Determine the [x, y] coordinate at the center of the cell enclosing the given text.  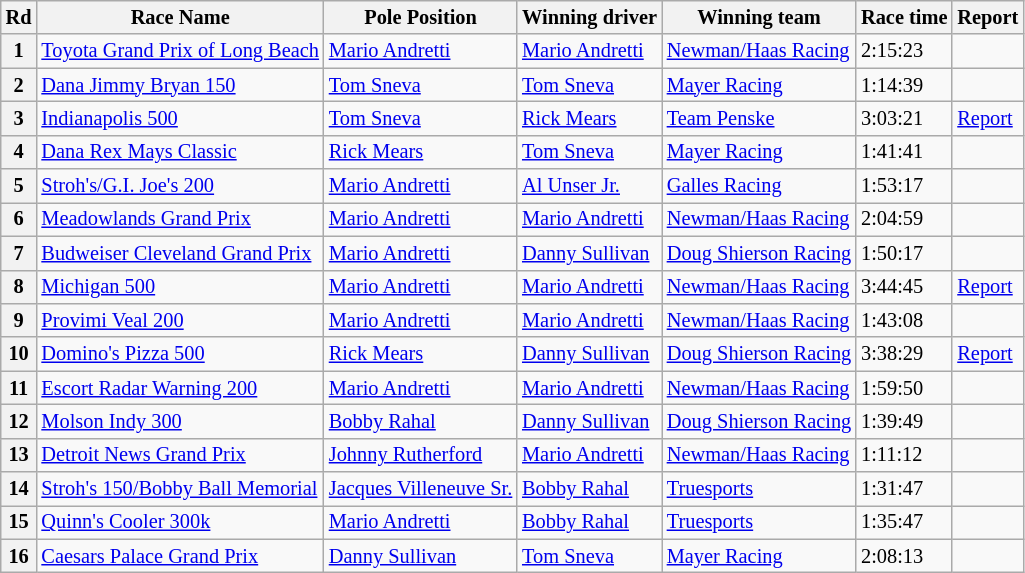
Winning team [759, 17]
4 [19, 152]
Team Penske [759, 118]
Budweiser Cleveland Grand Prix [180, 253]
1:41:41 [904, 152]
1:59:50 [904, 388]
14 [19, 489]
7 [19, 253]
1:53:17 [904, 186]
1:43:08 [904, 320]
2:08:13 [904, 556]
Dana Jimmy Bryan 150 [180, 85]
6 [19, 219]
Michigan 500 [180, 287]
11 [19, 388]
Provimi Veal 200 [180, 320]
3:44:45 [904, 287]
Rd [19, 17]
Stroh's/G.I. Joe's 200 [180, 186]
1:11:12 [904, 455]
Winning driver [590, 17]
15 [19, 522]
2:15:23 [904, 51]
1:31:47 [904, 489]
Escort Radar Warning 200 [180, 388]
3 [19, 118]
Indianapolis 500 [180, 118]
Molson Indy 300 [180, 421]
2:04:59 [904, 219]
3:38:29 [904, 354]
Galles Racing [759, 186]
10 [19, 354]
5 [19, 186]
Meadowlands Grand Prix [180, 219]
Race time [904, 17]
3:03:21 [904, 118]
Quinn's Cooler 300k [180, 522]
1 [19, 51]
Stroh's 150/Bobby Ball Memorial [180, 489]
8 [19, 287]
1:50:17 [904, 253]
1:39:49 [904, 421]
Detroit News Grand Prix [180, 455]
1:14:39 [904, 85]
Al Unser Jr. [590, 186]
Jacques Villeneuve Sr. [420, 489]
Toyota Grand Prix of Long Beach [180, 51]
9 [19, 320]
Race Name [180, 17]
2 [19, 85]
12 [19, 421]
Caesars Palace Grand Prix [180, 556]
Domino's Pizza 500 [180, 354]
13 [19, 455]
Dana Rex Mays Classic [180, 152]
Johnny Rutherford [420, 455]
16 [19, 556]
1:35:47 [904, 522]
Pole Position [420, 17]
